Find where the given text appears and provide that cell's center as (X, Y) coordinate. 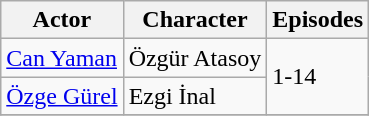
Ezgi İnal (195, 96)
Can Yaman (62, 58)
Özge Gürel (62, 96)
Episodes (318, 20)
1-14 (318, 77)
Actor (62, 20)
Character (195, 20)
Özgür Atasoy (195, 58)
